Identify which cell holds the provided text, then report its [X, Y] central coordinate. 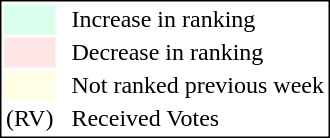
Increase in ranking [198, 19]
Not ranked previous week [198, 85]
Decrease in ranking [198, 53]
Received Votes [198, 119]
(RV) [29, 119]
